Scan for the cell matching the given text and deliver its [X, Y] coordinate at center. 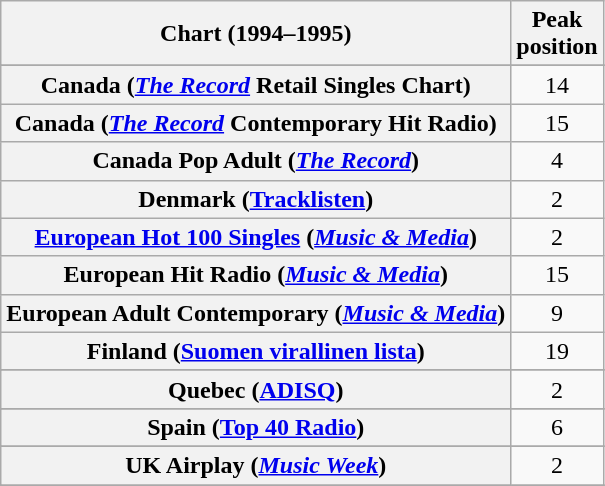
4 [557, 161]
6 [557, 427]
European Hit Radio (Music & Media) [256, 275]
19 [557, 351]
UK Airplay (Music Week) [256, 465]
Canada (The Record Contemporary Hit Radio) [256, 123]
Spain (Top 40 Radio) [256, 427]
9 [557, 313]
European Adult Contemporary (Music & Media) [256, 313]
Peakposition [557, 34]
Quebec (ADISQ) [256, 389]
Chart (1994–1995) [256, 34]
European Hot 100 Singles (Music & Media) [256, 237]
Canada Pop Adult (The Record) [256, 161]
14 [557, 85]
Canada (The Record Retail Singles Chart) [256, 85]
Finland (Suomen virallinen lista) [256, 351]
Denmark (Tracklisten) [256, 199]
